Scan for the cell matching the given text and deliver its [X, Y] coordinate at center. 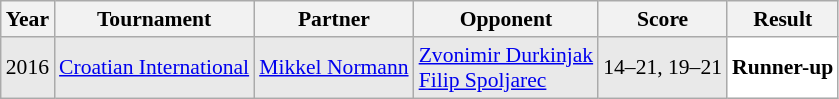
2016 [28, 68]
Zvonimir Durkinjak Filip Spoljarec [506, 68]
14–21, 19–21 [662, 68]
Result [782, 19]
Score [662, 19]
Year [28, 19]
Runner-up [782, 68]
Partner [334, 19]
Croatian International [154, 68]
Mikkel Normann [334, 68]
Opponent [506, 19]
Tournament [154, 19]
